Provide the [X, Y] coordinate of the cell's center where the given text is located.  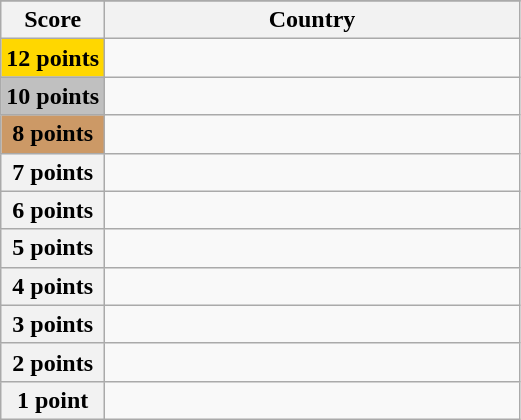
Country [312, 20]
8 points [53, 134]
3 points [53, 324]
12 points [53, 58]
7 points [53, 172]
6 points [53, 210]
2 points [53, 362]
4 points [53, 286]
1 point [53, 400]
10 points [53, 96]
Score [53, 20]
5 points [53, 248]
